Locate the cell with the specified text and output its [x, y] center coordinate. 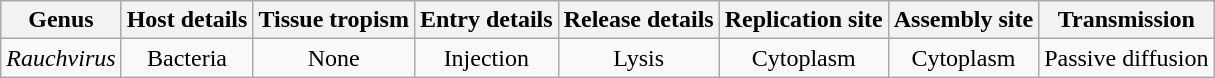
Genus [61, 20]
Release details [638, 20]
Bacteria [187, 58]
Entry details [486, 20]
Passive diffusion [1126, 58]
Replication site [804, 20]
Host details [187, 20]
Assembly site [963, 20]
Lysis [638, 58]
Rauchvirus [61, 58]
Injection [486, 58]
Transmission [1126, 20]
None [334, 58]
Tissue tropism [334, 20]
